Identify which cell holds the provided text, then report its (X, Y) central coordinate. 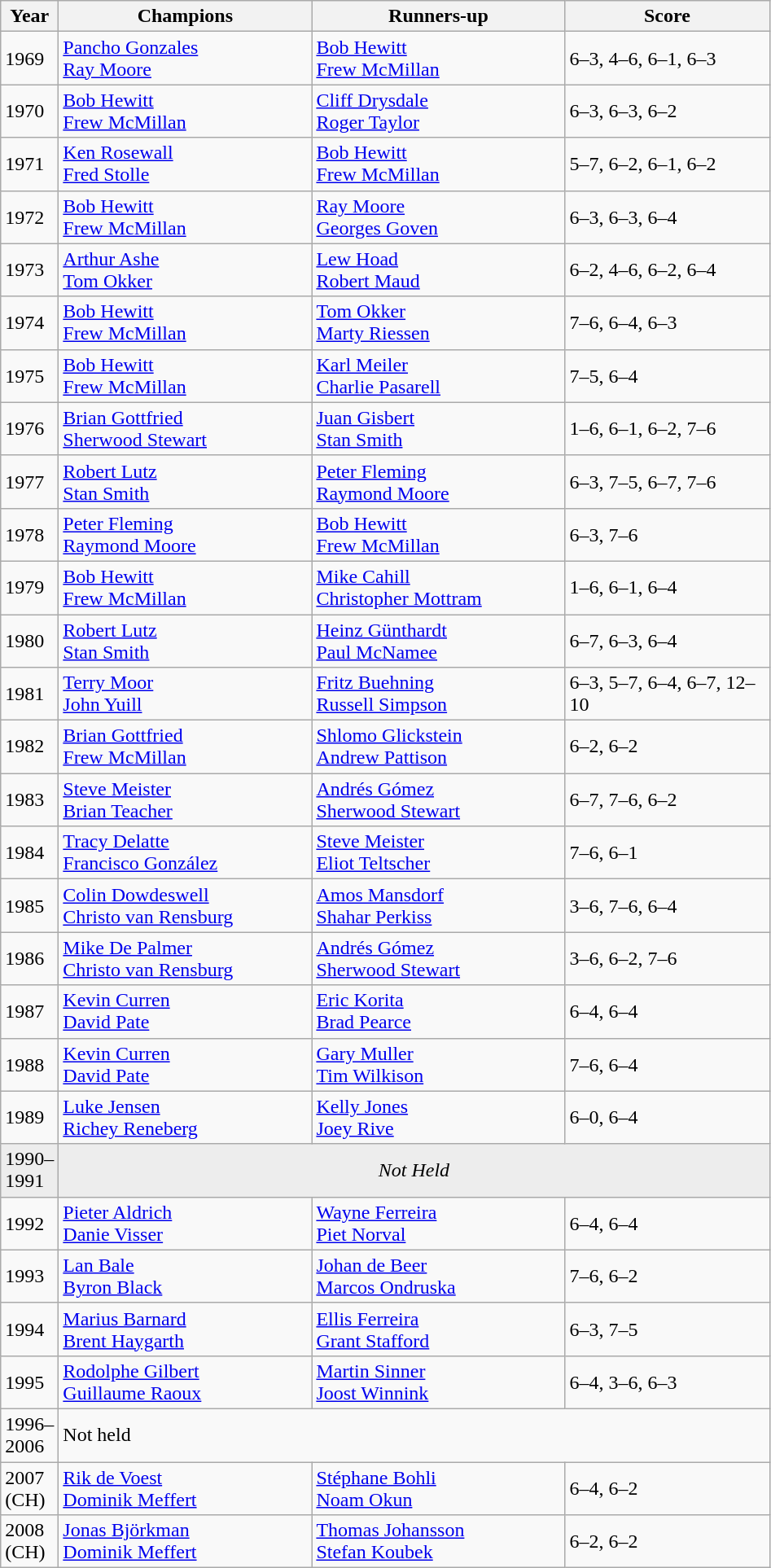
1971 (29, 164)
Score (668, 16)
6–3, 4–6, 6–1, 6–3 (668, 59)
Tracy Delatte Francisco González (186, 853)
Karl Meiler Charlie Pasarell (438, 376)
6–4, 6–2 (668, 1488)
1978 (29, 534)
Martin Sinner Joost Winnink (438, 1382)
Lan Bale Byron Black (186, 1277)
1987 (29, 1011)
6–3, 7–5 (668, 1329)
Cliff Drysdale Roger Taylor (438, 111)
Amos Mansdorf Shahar Perkiss (438, 905)
Mike Cahill Christopher Mottram (438, 588)
Rik de Voest Dominik Meffert (186, 1488)
1994 (29, 1329)
1986 (29, 959)
1984 (29, 853)
1992 (29, 1223)
Heinz Günthardt Paul McNamee (438, 640)
Thomas Johansson Stefan Koubek (438, 1542)
1985 (29, 905)
Kelly Jones Joey Rive (438, 1117)
2007 (CH) (29, 1488)
Juan Gisbert Stan Smith (438, 428)
1995 (29, 1382)
6–2, 4–6, 6–2, 6–4 (668, 270)
1977 (29, 482)
6–7, 7–6, 6–2 (668, 799)
1996–2006 (29, 1434)
Gary Muller Tim Wilkison (438, 1065)
Steve Meister Eliot Teltscher (438, 853)
Pieter Aldrich Danie Visser (186, 1223)
6–7, 6–3, 6–4 (668, 640)
1980 (29, 640)
1–6, 6–1, 6–4 (668, 588)
5–7, 6–2, 6–1, 6–2 (668, 164)
Stéphane Bohli Noam Okun (438, 1488)
1975 (29, 376)
Eric Korita Brad Pearce (438, 1011)
Champions (186, 16)
Johan de Beer Marcos Ondruska (438, 1277)
Shlomo Glickstein Andrew Pattison (438, 747)
6–0, 6–4 (668, 1117)
2008 (CH) (29, 1542)
1973 (29, 270)
Lew Hoad Robert Maud (438, 270)
3–6, 6–2, 7–6 (668, 959)
Mike De Palmer Christo van Rensburg (186, 959)
1979 (29, 588)
Arthur Ashe Tom Okker (186, 270)
6–3, 7–6 (668, 534)
Colin Dowdeswell Christo van Rensburg (186, 905)
Brian Gottfried Sherwood Stewart (186, 428)
Ellis Ferreira Grant Stafford (438, 1329)
6–3, 5–7, 6–4, 6–7, 12–10 (668, 694)
1972 (29, 217)
1–6, 6–1, 6–2, 7–6 (668, 428)
1974 (29, 322)
Year (29, 16)
Marius Barnard Brent Haygarth (186, 1329)
7–5, 6–4 (668, 376)
Tom Okker Marty Riessen (438, 322)
1993 (29, 1277)
1990–1991 (29, 1171)
Terry Moor John Yuill (186, 694)
Steve Meister Brian Teacher (186, 799)
6–3, 6–3, 6–2 (668, 111)
1982 (29, 747)
Wayne Ferreira Piet Norval (438, 1223)
1983 (29, 799)
Rodolphe Gilbert Guillaume Raoux (186, 1382)
1969 (29, 59)
Runners-up (438, 16)
7–6, 6–4 (668, 1065)
1981 (29, 694)
7–6, 6–1 (668, 853)
Brian Gottfried Frew McMillan (186, 747)
Fritz Buehning Russell Simpson (438, 694)
Ray Moore Georges Goven (438, 217)
1988 (29, 1065)
1970 (29, 111)
Jonas Björkman Dominik Meffert (186, 1542)
1976 (29, 428)
7–6, 6–2 (668, 1277)
6–3, 7–5, 6–7, 7–6 (668, 482)
Pancho Gonzales Ray Moore (186, 59)
1989 (29, 1117)
6–4, 3–6, 6–3 (668, 1382)
Luke Jensen Richey Reneberg (186, 1117)
Ken Rosewall Fred Stolle (186, 164)
7–6, 6–4, 6–3 (668, 322)
Not held (414, 1434)
3–6, 7–6, 6–4 (668, 905)
6–3, 6–3, 6–4 (668, 217)
Not Held (414, 1171)
